Detect which cell encompasses the target text, then output its (x, y) center coordinate. 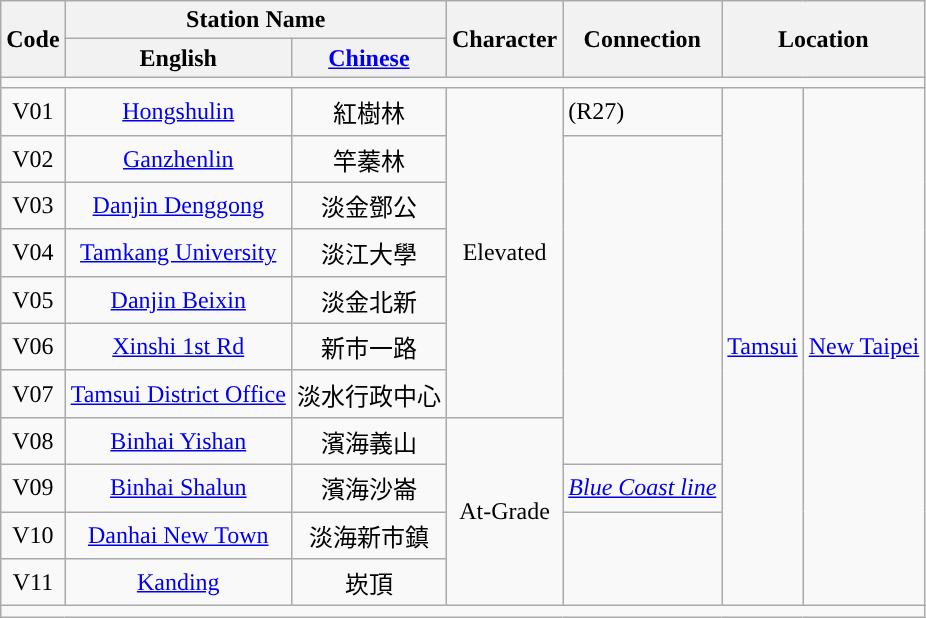
V03 (33, 206)
紅樹林 (368, 112)
Elevated (504, 252)
濱海沙崙 (368, 488)
V07 (33, 394)
淡水行政中心 (368, 394)
Location (824, 39)
V08 (33, 440)
Station Name (256, 20)
Danhai New Town (178, 536)
V05 (33, 300)
新市一路 (368, 346)
At-Grade (504, 511)
Danjin Denggong (178, 206)
New Taipei (864, 347)
V02 (33, 158)
Tamkang University (178, 252)
Binhai Shalun (178, 488)
V04 (33, 252)
V10 (33, 536)
淡江大學 (368, 252)
V09 (33, 488)
Blue Coast line (642, 488)
V06 (33, 346)
淡金北新 (368, 300)
Character (504, 39)
淡金鄧公 (368, 206)
Connection (642, 39)
Tamsui District Office (178, 394)
Danjin Beixin (178, 300)
Code (33, 39)
淡海新市鎮 (368, 536)
Chinese (368, 58)
崁頂 (368, 582)
Xinshi 1st Rd (178, 346)
V01 (33, 112)
Ganzhenlin (178, 158)
竿蓁林 (368, 158)
Tamsui (762, 347)
Hongshulin (178, 112)
(R27) (642, 112)
濱海義山 (368, 440)
Kanding (178, 582)
Binhai Yishan (178, 440)
English (178, 58)
V11 (33, 582)
